For the text-containing cell, return its midpoint in [x, y] coordinate format. 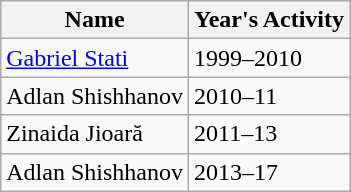
Name [95, 20]
Gabriel Stati [95, 58]
2011–13 [268, 134]
2013–17 [268, 172]
Zinaida Jioară [95, 134]
2010–11 [268, 96]
Year's Activity [268, 20]
1999–2010 [268, 58]
